From the cell containing the given text, extract its center point as (X, Y) coordinate. 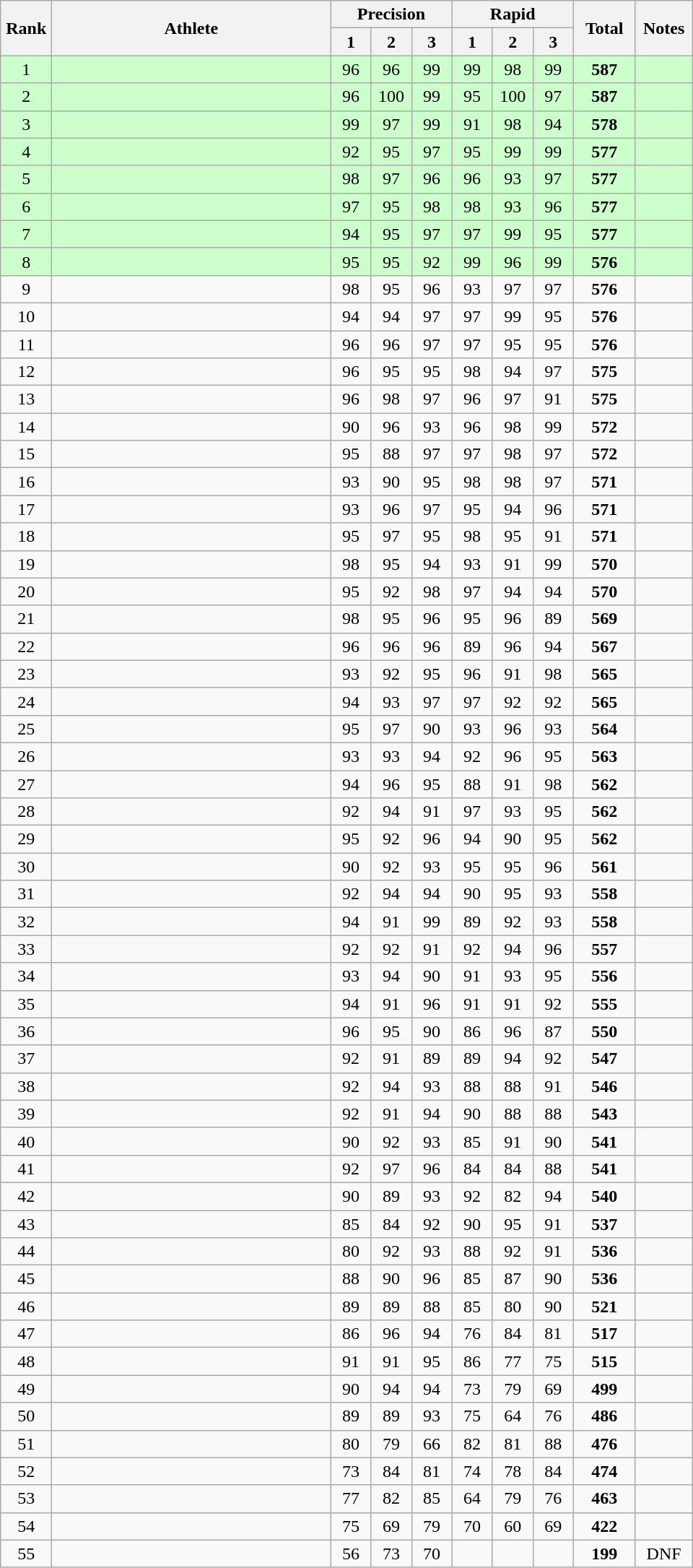
15 (26, 454)
515 (604, 1361)
44 (26, 1252)
10 (26, 316)
463 (604, 1499)
56 (351, 1554)
54 (26, 1526)
78 (513, 1471)
34 (26, 976)
60 (513, 1526)
48 (26, 1361)
Precision (391, 14)
25 (26, 729)
7 (26, 234)
45 (26, 1279)
13 (26, 399)
22 (26, 646)
21 (26, 619)
12 (26, 372)
17 (26, 509)
40 (26, 1141)
6 (26, 207)
19 (26, 564)
8 (26, 261)
35 (26, 1004)
543 (604, 1114)
DNF (664, 1554)
32 (26, 922)
550 (604, 1031)
557 (604, 949)
23 (26, 674)
16 (26, 482)
46 (26, 1307)
569 (604, 619)
540 (604, 1196)
486 (604, 1416)
Total (604, 28)
521 (604, 1307)
66 (432, 1444)
39 (26, 1114)
547 (604, 1059)
Notes (664, 28)
476 (604, 1444)
5 (26, 179)
199 (604, 1554)
14 (26, 427)
38 (26, 1086)
74 (472, 1471)
564 (604, 729)
563 (604, 756)
24 (26, 701)
55 (26, 1554)
561 (604, 867)
499 (604, 1389)
Rapid (513, 14)
51 (26, 1444)
50 (26, 1416)
47 (26, 1334)
20 (26, 592)
4 (26, 152)
9 (26, 289)
556 (604, 976)
474 (604, 1471)
578 (604, 124)
555 (604, 1004)
49 (26, 1389)
11 (26, 345)
18 (26, 537)
546 (604, 1086)
37 (26, 1059)
36 (26, 1031)
42 (26, 1196)
43 (26, 1224)
33 (26, 949)
567 (604, 646)
29 (26, 839)
28 (26, 812)
41 (26, 1169)
Athlete (191, 28)
53 (26, 1499)
52 (26, 1471)
537 (604, 1224)
517 (604, 1334)
31 (26, 894)
422 (604, 1526)
26 (26, 756)
Rank (26, 28)
30 (26, 867)
27 (26, 784)
